Determine the (x, y) coordinate at the center of the cell enclosing the given text.  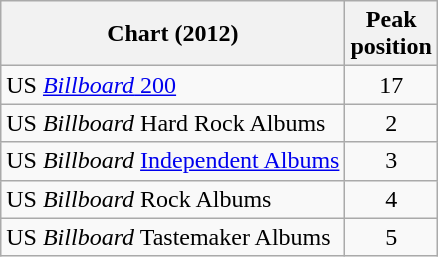
3 (391, 161)
Chart (2012) (173, 34)
Peakposition (391, 34)
US Billboard Rock Albums (173, 199)
US Billboard 200 (173, 85)
US Billboard Independent Albums (173, 161)
US Billboard Tastemaker Albums (173, 237)
2 (391, 123)
4 (391, 199)
US Billboard Hard Rock Albums (173, 123)
17 (391, 85)
5 (391, 237)
